Identify which cell holds the provided text, then report its (X, Y) central coordinate. 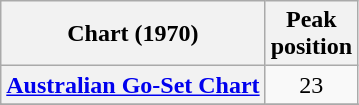
Chart (1970) (133, 34)
Peak position (311, 34)
23 (311, 85)
Australian Go-Set Chart (133, 85)
